For the text-containing cell, return its midpoint in (X, Y) coordinate format. 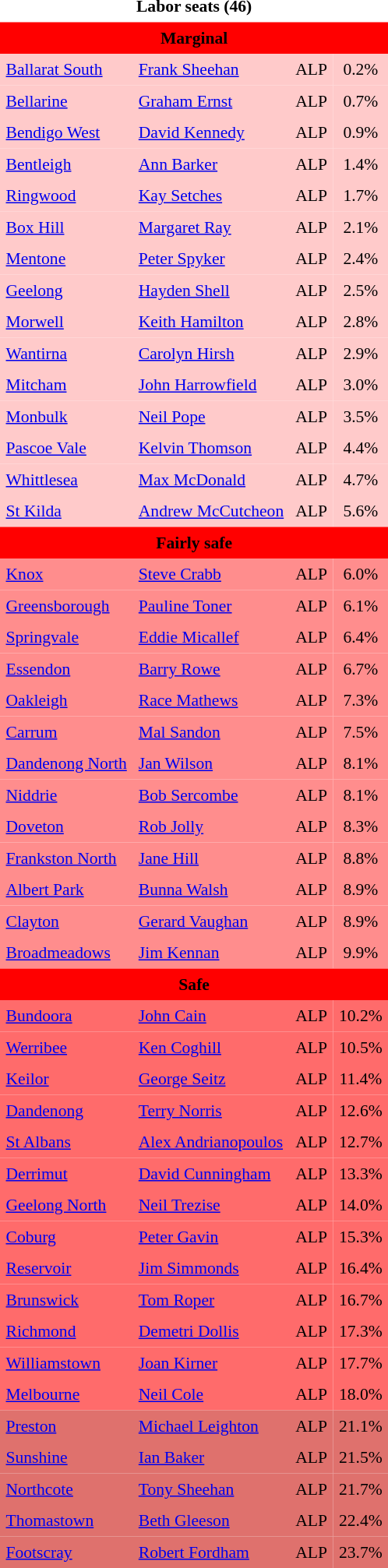
Rob Jolly (210, 826)
Thomastown (66, 1520)
Morwell (66, 322)
Robert Fordham (210, 1552)
Monbulk (66, 416)
Whittlesea (66, 479)
Neil Pope (210, 416)
Fairly safe (194, 542)
Jan Wilson (210, 763)
Box Hill (66, 227)
Brunswick (66, 1299)
Dandenong North (66, 763)
Essendon (66, 668)
Alex Andrianopoulos (210, 1142)
Race Mathews (210, 700)
Safe (194, 984)
Northcote (66, 1489)
Knox (66, 574)
Steve Crabb (210, 574)
Margaret Ray (210, 227)
Mal Sandon (210, 731)
Springvale (66, 637)
Werribee (66, 1047)
Ian Baker (210, 1457)
Niddrie (66, 795)
Jim Kennan (210, 953)
Beth Gleeson (210, 1520)
Andrew McCutcheon (210, 511)
Ken Coghill (210, 1047)
Geelong (66, 290)
Mitcham (66, 385)
Keith Hamilton (210, 322)
Michael Leighton (210, 1425)
David Kennedy (210, 132)
Coburg (66, 1236)
Neil Cole (210, 1394)
John Cain (210, 1016)
Neil Trezise (210, 1205)
Dandenong (66, 1110)
Oakleigh (66, 700)
Carolyn Hirsh (210, 353)
Greensborough (66, 605)
Ann Barker (210, 164)
St Albans (66, 1142)
Terry Norris (210, 1110)
Derrimut (66, 1173)
Pauline Toner (210, 605)
Doveton (66, 826)
Gerard Vaughan (210, 921)
Jim Simmonds (210, 1268)
Ringwood (66, 196)
Bob Sercombe (210, 795)
Tony Sheehan (210, 1489)
Kay Setches (210, 196)
Geelong North (66, 1205)
Mentone (66, 259)
Carrum (66, 731)
Kelvin Thomson (210, 448)
Peter Gavin (210, 1236)
Williamstown (66, 1362)
Frank Sheehan (210, 69)
Hayden Shell (210, 290)
Joan Kirner (210, 1362)
Bellarine (66, 100)
Eddie Micallef (210, 637)
David Cunningham (210, 1173)
Tom Roper (210, 1299)
Barry Rowe (210, 668)
Melbourne (66, 1394)
Reservoir (66, 1268)
John Harrowfield (210, 385)
Preston (66, 1425)
Keilor (66, 1079)
St Kilda (66, 511)
Broadmeadows (66, 953)
Footscray (66, 1552)
Bunna Walsh (210, 890)
Bendigo West (66, 132)
Frankston North (66, 858)
Richmond (66, 1331)
Bundoora (66, 1016)
Albert Park (66, 890)
Clayton (66, 921)
Demetri Dollis (210, 1331)
George Seitz (210, 1079)
Bentleigh (66, 164)
Max McDonald (210, 479)
Pascoe Vale (66, 448)
Sunshine (66, 1457)
Marginal (194, 37)
Graham Ernst (210, 100)
Peter Spyker (210, 259)
Jane Hill (210, 858)
Wantirna (66, 353)
Ballarat South (66, 69)
